Find where the given text appears and provide that cell's center as (x, y) coordinate. 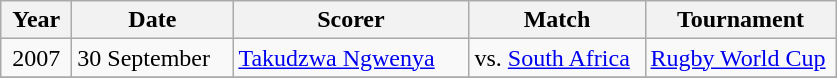
Date (152, 20)
Rugby World Cup (740, 58)
30 September (152, 58)
Match (557, 20)
Tournament (740, 20)
Scorer (351, 20)
Year (36, 20)
Takudzwa Ngwenya (351, 58)
2007 (36, 58)
vs. South Africa (557, 58)
